From the cell containing the given text, extract its center point as [x, y] coordinate. 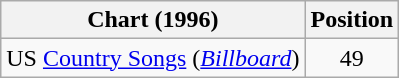
US Country Songs (Billboard) [153, 58]
49 [352, 58]
Chart (1996) [153, 20]
Position [352, 20]
